Return the (x, y) coordinate for the center point of the cell that contains the specified text.  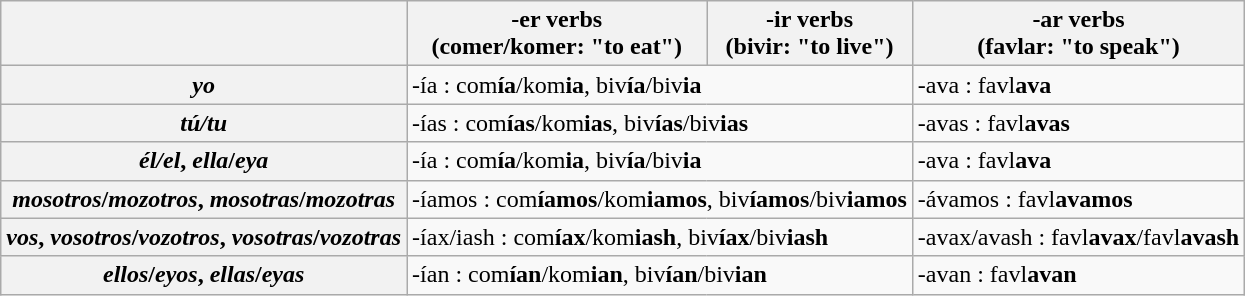
-ías : comías/komias, bivías/bivias (660, 123)
-íax/iash : comíax/komiash, bivíax/biviash (660, 237)
-ían : comían/komian, bivían/bivian (660, 275)
ellos/eyos, ellas/eyas (204, 275)
vos, vosotros/vozotros, vosotras/vozotras (204, 237)
-er verbs(comer/komer: "to eat") (557, 34)
-ir verbs(bivir: "to live") (810, 34)
-ar verbs(favlar: "to speak") (1078, 34)
-íamos : comíamos/komiamos, bivíamos/biviamos (660, 199)
-avas : favlavas (1078, 123)
mosotros/mozotros, mosotras/mozotras (204, 199)
-ávamos : favlavamos (1078, 199)
-avax/avash : favlavax/favlavash (1078, 237)
-avan : favlavan (1078, 275)
tú/tu (204, 123)
yo (204, 85)
él/el, ella/eya (204, 161)
